Provide the [X, Y] coordinate of the cell's center where the given text is located.  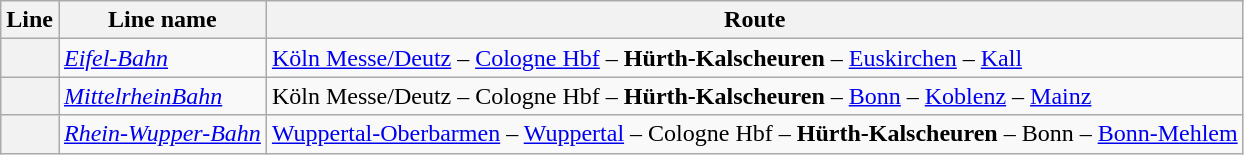
Wuppertal-Oberbarmen – Wuppertal – Cologne Hbf – Hürth-Kalscheuren – Bonn – Bonn-Mehlem [754, 134]
MittelrheinBahn [162, 96]
Line name [162, 20]
Line [30, 20]
Eifel-Bahn [162, 58]
Route [754, 20]
Rhein-Wupper-Bahn [162, 134]
Köln Messe/Deutz – Cologne Hbf – Hürth-Kalscheuren – Bonn – Koblenz – Mainz [754, 96]
Köln Messe/Deutz – Cologne Hbf – Hürth-Kalscheuren – Euskirchen – Kall [754, 58]
